Capture the cell that displays the provided text and extract its (X, Y) central coordinate. 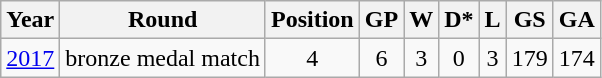
4 (312, 58)
174 (576, 58)
0 (459, 58)
Year (30, 20)
2017 (30, 58)
W (422, 20)
D* (459, 20)
6 (381, 58)
bronze medal match (163, 58)
L (492, 20)
Round (163, 20)
179 (530, 58)
GP (381, 20)
GS (530, 20)
GA (576, 20)
Position (312, 20)
